Return the (x, y) coordinate for the center point of the cell that contains the specified text.  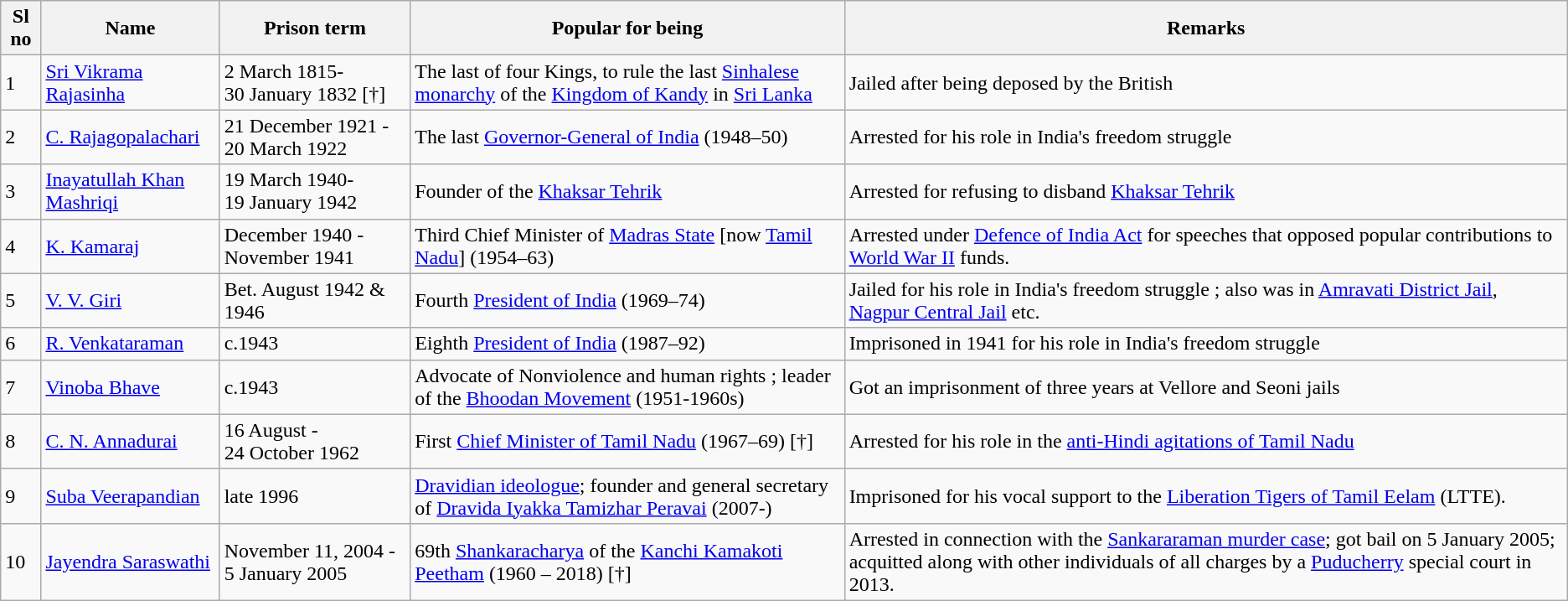
Remarks (1206, 28)
Advocate of Nonviolence and human rights ; leader of the Bhoodan Movement (1951-1960s) (627, 387)
K. Kamaraj (131, 246)
Name (131, 28)
V. V. Giri (131, 300)
Sl no (21, 28)
4 (21, 246)
10 (21, 562)
R. Venkataraman (131, 344)
Jailed after being deposed by the British (1206, 82)
2 (21, 137)
Bet. August 1942 & 1946 (315, 300)
Prison term (315, 28)
Jayendra Saraswathi (131, 562)
First Chief Minister of Tamil Nadu (1967–69) [†] (627, 441)
Eighth President of India (1987–92) (627, 344)
Arrested for refusing to disband Khaksar Tehrik (1206, 191)
Arrested for his role in the anti-Hindi agitations of Tamil Nadu (1206, 441)
5 (21, 300)
Arrested for his role in India's freedom struggle (1206, 137)
Got an imprisonment of three years at Vellore and Seoni jails (1206, 387)
Vinoba Bhave (131, 387)
late 1996 (315, 496)
6 (21, 344)
Fourth President of India (1969–74) (627, 300)
9 (21, 496)
The last Governor-General of India (1948–50) (627, 137)
Sri Vikrama Rajasinha (131, 82)
Dravidian ideologue; founder and general secretary of Dravida Iyakka Tamizhar Peravai (2007-) (627, 496)
Arrested under Defence of India Act for speeches that opposed popular contributions to World War II funds. (1206, 246)
2 March 1815-30 January 1832 [†] (315, 82)
Third Chief Minister of Madras State [now Tamil Nadu] (1954–63) (627, 246)
C. N. Annadurai (131, 441)
1 (21, 82)
Popular for being (627, 28)
Suba Veerapandian (131, 496)
Jailed for his role in India's freedom struggle ; also was in Amravati District Jail, Nagpur Central Jail etc. (1206, 300)
Imprisoned for his vocal support to the Liberation Tigers of Tamil Eelam (LTTE). (1206, 496)
Imprisoned in 1941 for his role in India's freedom struggle (1206, 344)
C. Rajagopalachari (131, 137)
3 (21, 191)
69th Shankaracharya of the Kanchi Kamakoti Peetham (1960 – 2018) [†] (627, 562)
8 (21, 441)
The last of four Kings, to rule the last Sinhalese monarchy of the Kingdom of Kandy in Sri Lanka (627, 82)
19 March 1940-19 January 1942 (315, 191)
7 (21, 387)
Founder of the Khaksar Tehrik (627, 191)
16 August -24 October 1962 (315, 441)
Inayatullah Khan Mashriqi (131, 191)
November 11, 2004 - 5 January 2005 (315, 562)
December 1940 - November 1941 (315, 246)
21 December 1921 -20 March 1922 (315, 137)
